Capture the cell that displays the provided text and extract its (x, y) central coordinate. 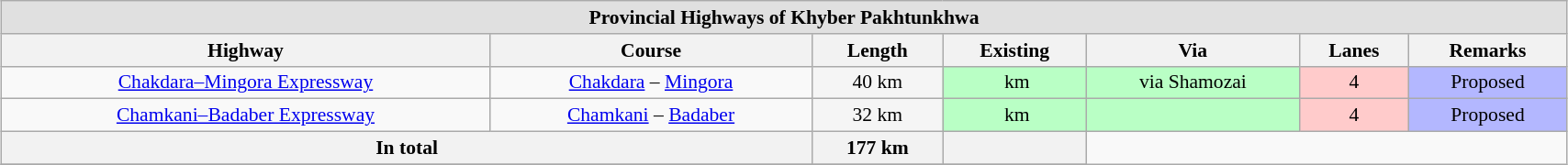
In total (408, 148)
Existing (1014, 49)
via Shamozai (1193, 82)
Remarks (1488, 49)
Course (650, 49)
Chamkani – Badaber (650, 115)
Via (1193, 49)
177 km (878, 148)
Chakdara–Mingora Expressway (246, 82)
Provincial Highways of Khyber Pakhtunkhwa (784, 17)
Chamkani–Badaber Expressway (246, 115)
Lanes (1353, 49)
Length (878, 49)
40 km (878, 82)
Highway (246, 49)
Chakdara – Mingora (650, 82)
32 km (878, 115)
